Find where the given text appears and provide that cell's center as (x, y) coordinate. 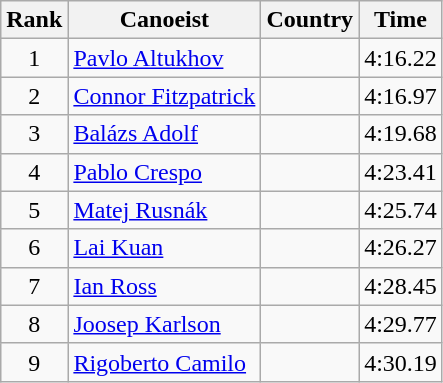
4:23.41 (401, 172)
7 (34, 286)
Pablo Crespo (164, 172)
4:29.77 (401, 324)
Lai Kuan (164, 248)
4 (34, 172)
Pavlo Altukhov (164, 58)
Balázs Adolf (164, 134)
5 (34, 210)
6 (34, 248)
Country (310, 20)
Time (401, 20)
4:19.68 (401, 134)
8 (34, 324)
2 (34, 96)
4:30.19 (401, 362)
Connor Fitzpatrick (164, 96)
4:16.22 (401, 58)
Ian Ross (164, 286)
3 (34, 134)
9 (34, 362)
Rank (34, 20)
Matej Rusnák (164, 210)
4:25.74 (401, 210)
Rigoberto Camilo (164, 362)
4:16.97 (401, 96)
Canoeist (164, 20)
1 (34, 58)
4:26.27 (401, 248)
Joosep Karlson (164, 324)
4:28.45 (401, 286)
